Extract the [X, Y] coordinate from the center of the cell holding the provided text.  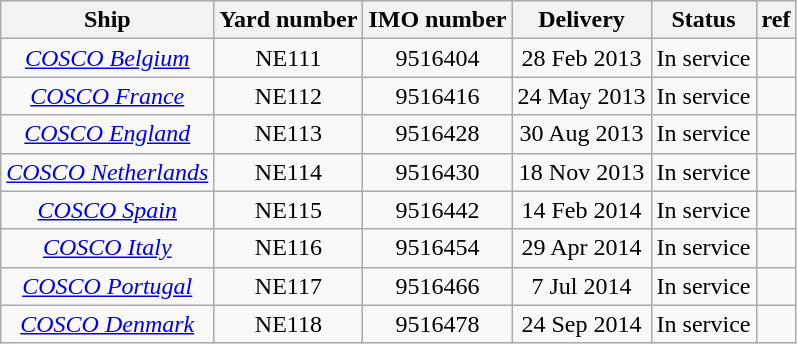
ref [776, 20]
NE111 [288, 58]
NE117 [288, 286]
9516442 [438, 210]
NE116 [288, 248]
Status [704, 20]
NE114 [288, 172]
9516428 [438, 134]
COSCO Italy [108, 248]
NE118 [288, 324]
COSCO France [108, 96]
Delivery [582, 20]
NE112 [288, 96]
24 May 2013 [582, 96]
24 Sep 2014 [582, 324]
NE113 [288, 134]
IMO number [438, 20]
9516466 [438, 286]
29 Apr 2014 [582, 248]
9516404 [438, 58]
COSCO Belgium [108, 58]
9516478 [438, 324]
COSCO Netherlands [108, 172]
14 Feb 2014 [582, 210]
COSCO Spain [108, 210]
Ship [108, 20]
30 Aug 2013 [582, 134]
COSCO Denmark [108, 324]
COSCO England [108, 134]
NE115 [288, 210]
9516454 [438, 248]
18 Nov 2013 [582, 172]
Yard number [288, 20]
COSCO Portugal [108, 286]
7 Jul 2014 [582, 286]
9516430 [438, 172]
28 Feb 2013 [582, 58]
9516416 [438, 96]
